For the text-containing cell, return its midpoint in [x, y] coordinate format. 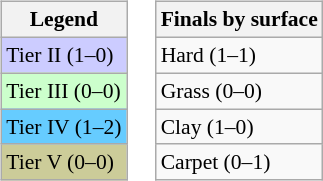
Hard (1–1) [240, 55]
Tier IV (1–2) [64, 127]
Clay (1–0) [240, 127]
Carpet (0–1) [240, 162]
Tier II (1–0) [64, 55]
Grass (0–0) [240, 91]
Finals by surface [240, 20]
Tier V (0–0) [64, 162]
Legend [64, 20]
Tier III (0–0) [64, 91]
